Extract the (x, y) coordinate from the center of the cell holding the provided text.  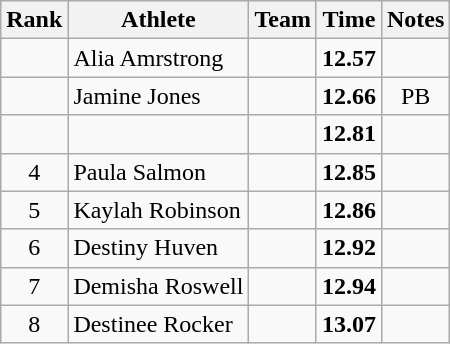
12.81 (348, 134)
Destiny Huven (158, 248)
Destinee Rocker (158, 324)
Rank (34, 20)
Notes (415, 20)
Paula Salmon (158, 172)
Time (348, 20)
Demisha Roswell (158, 286)
Athlete (158, 20)
13.07 (348, 324)
12.85 (348, 172)
12.92 (348, 248)
12.57 (348, 58)
7 (34, 286)
Team (283, 20)
Kaylah Robinson (158, 210)
12.94 (348, 286)
5 (34, 210)
6 (34, 248)
12.86 (348, 210)
Jamine Jones (158, 96)
Alia Amrstrong (158, 58)
8 (34, 324)
PB (415, 96)
4 (34, 172)
12.66 (348, 96)
